Locate the cell with the specified text and output its [x, y] center coordinate. 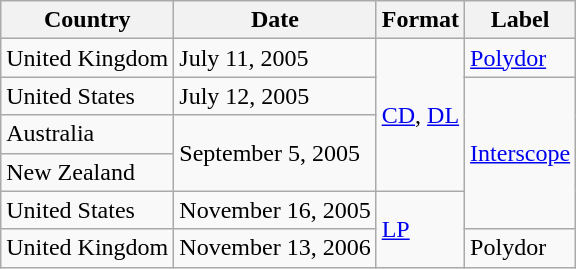
Interscope [520, 153]
November 13, 2006 [275, 248]
Country [88, 20]
LP [420, 229]
July 11, 2005 [275, 58]
November 16, 2005 [275, 210]
Date [275, 20]
Australia [88, 134]
Format [420, 20]
New Zealand [88, 172]
July 12, 2005 [275, 96]
Label [520, 20]
September 5, 2005 [275, 153]
CD, DL [420, 115]
